Find where the given text appears and provide that cell's center as [x, y] coordinate. 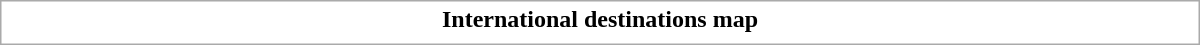
International destinations map [600, 19]
